Scan for the cell matching the given text and deliver its (x, y) coordinate at center. 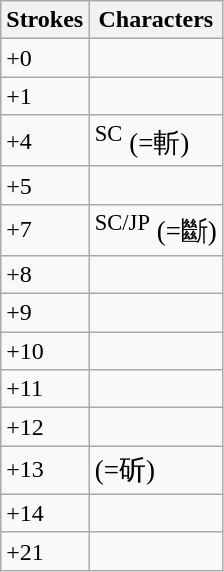
+10 (45, 351)
+8 (45, 275)
+0 (45, 58)
SC (=斬) (156, 140)
SC/JP (=斷) (156, 230)
+5 (45, 185)
Characters (156, 20)
+12 (45, 427)
+7 (45, 230)
+11 (45, 389)
+9 (45, 313)
+13 (45, 470)
+1 (45, 96)
+21 (45, 551)
+14 (45, 513)
+4 (45, 140)
Strokes (45, 20)
(=斫) (156, 470)
